Search for the cell housing the specified text and yield its [x, y] center coordinate. 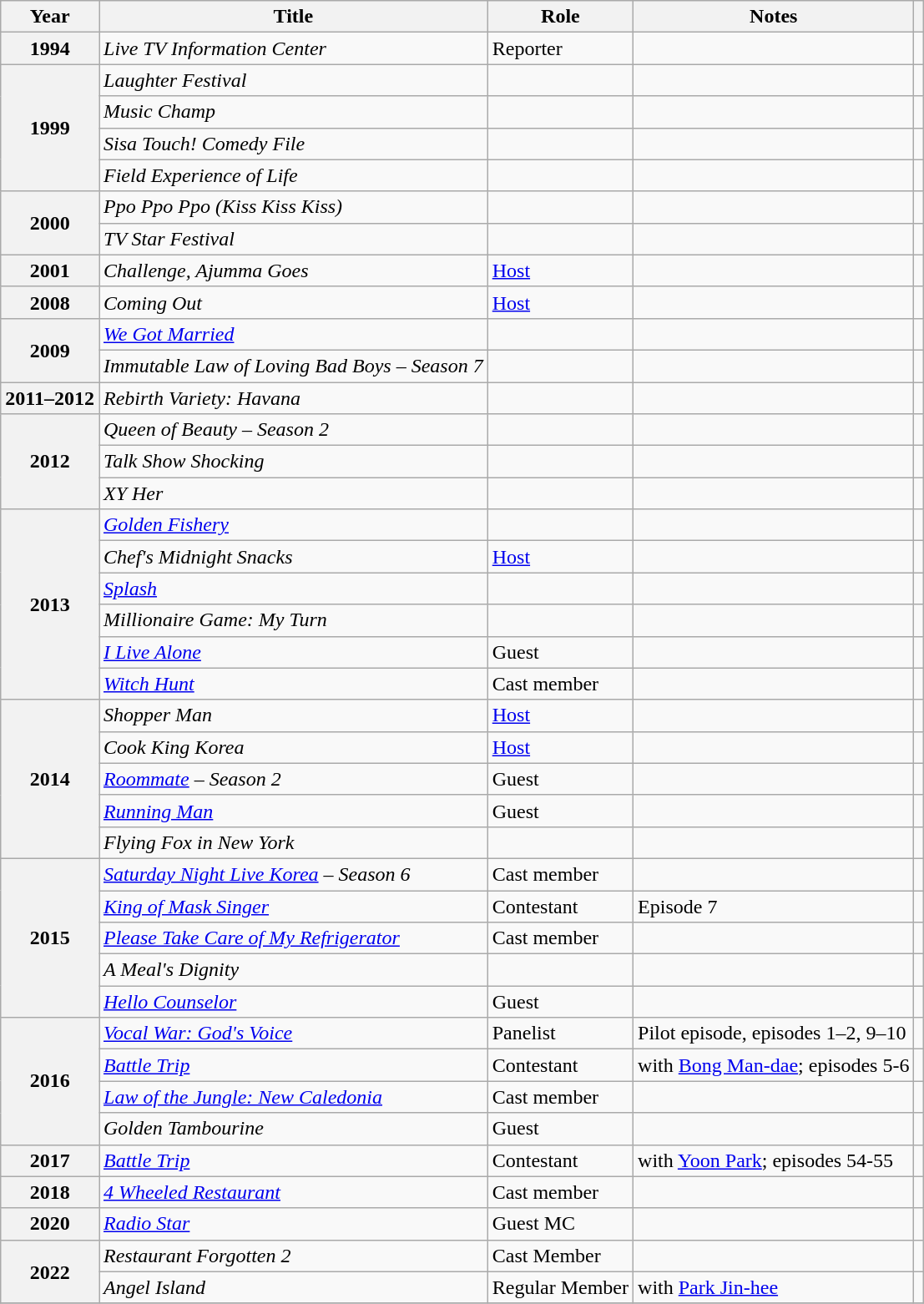
2018 [50, 1192]
Challenge, Ajumma Goes [293, 270]
Talk Show Shocking [293, 462]
TV Star Festival [293, 239]
Restaurant Forgotten 2 [293, 1256]
I Live Alone [293, 652]
Witch Hunt [293, 684]
Notes [774, 17]
4 Wheeled Restaurant [293, 1192]
2001 [50, 270]
Role [560, 17]
1999 [50, 128]
Episode 7 [774, 906]
2015 [50, 938]
2016 [50, 1081]
Roommate – Season 2 [293, 779]
Title [293, 17]
Angel Island [293, 1287]
A Meal's Dignity [293, 970]
2008 [50, 302]
Please Take Care of My Refrigerator [293, 938]
Regular Member [560, 1287]
Music Champ [293, 112]
Golden Tambourine [293, 1129]
2020 [50, 1224]
XY Her [293, 493]
Splash [293, 589]
Pilot episode, episodes 1–2, 9–10 [774, 1034]
Ppo Ppo Ppo (Kiss Kiss Kiss) [293, 207]
Saturday Night Live Korea – Season 6 [293, 874]
2012 [50, 462]
Flying Fox in New York [293, 842]
2011–2012 [50, 398]
Panelist [560, 1034]
Golden Fishery [293, 525]
2017 [50, 1160]
Running Man [293, 811]
Laughter Festival [293, 80]
2014 [50, 779]
Field Experience of Life [293, 175]
Year [50, 17]
Queen of Beauty – Season 2 [293, 430]
We Got Married [293, 334]
2013 [50, 604]
Hello Counselor [293, 1002]
Cook King Korea [293, 747]
2009 [50, 350]
Vocal War: God's Voice [293, 1034]
Sisa Touch! Comedy File [293, 144]
Cast Member [560, 1256]
Shopper Man [293, 715]
1994 [50, 48]
2000 [50, 223]
Live TV Information Center [293, 48]
with Bong Man-dae; episodes 5-6 [774, 1065]
Chef's Midnight Snacks [293, 557]
Millionaire Game: My Turn [293, 620]
Rebirth Variety: Havana [293, 398]
with Park Jin-hee [774, 1287]
2022 [50, 1271]
Reporter [560, 48]
with Yoon Park; episodes 54-55 [774, 1160]
Radio Star [293, 1224]
Law of the Jungle: New Caledonia [293, 1097]
Coming Out [293, 302]
Guest MC [560, 1224]
Immutable Law of Loving Bad Boys – Season 7 [293, 366]
King of Mask Singer [293, 906]
